Determine the [x, y] coordinate at the center of the cell enclosing the given text.  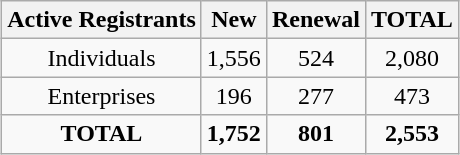
2,553 [412, 134]
196 [234, 96]
Enterprises [102, 96]
524 [316, 58]
New [234, 20]
801 [316, 134]
1,752 [234, 134]
Active Registrants [102, 20]
277 [316, 96]
473 [412, 96]
Renewal [316, 20]
2,080 [412, 58]
Individuals [102, 58]
1,556 [234, 58]
